Locate the cell with the specified text and output its [X, Y] center coordinate. 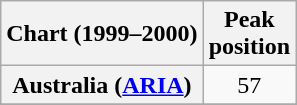
Peakposition [249, 34]
57 [249, 85]
Chart (1999–2000) [102, 34]
Australia (ARIA) [102, 85]
